Provide the (X, Y) coordinate of the cell's center where the given text is located.  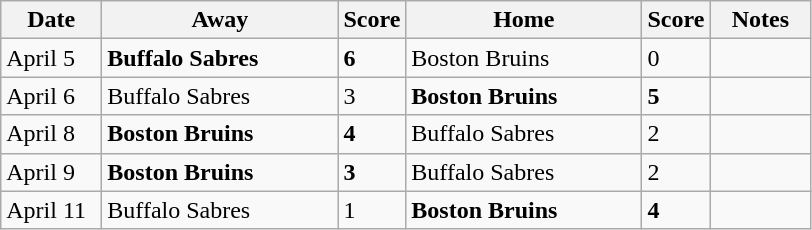
April 9 (52, 172)
April 6 (52, 96)
1 (372, 210)
Home (524, 20)
6 (372, 58)
Away (220, 20)
April 8 (52, 134)
April 5 (52, 58)
5 (676, 96)
April 11 (52, 210)
Date (52, 20)
0 (676, 58)
Notes (760, 20)
